Extract the [X, Y] coordinate from the center of the cell holding the provided text.  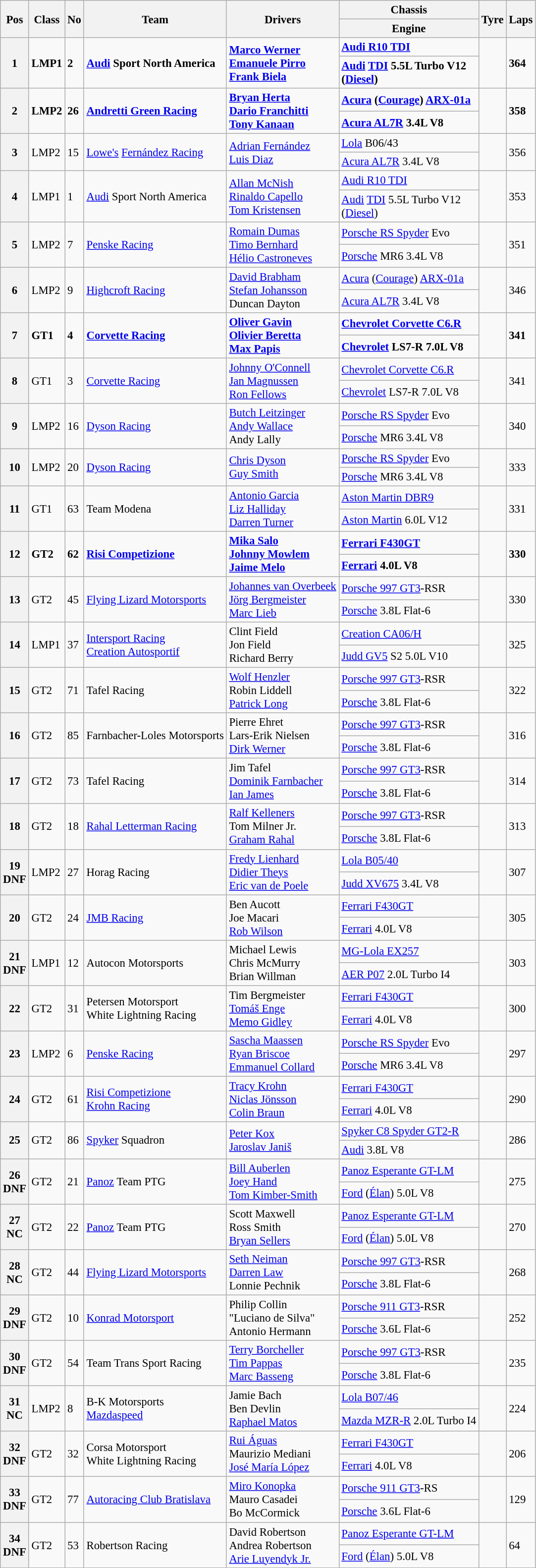
Corsa Motorsport White Lightning Racing [155, 1454]
Miro Konopka Mauro Casadei Bo McCormick [282, 1500]
Scott Maxwell Ross Smith Bryan Sellers [282, 1227]
322 [521, 691]
Rui Águas Maurizio Mediani José María López [282, 1454]
Risi Competizione [155, 554]
Rahal Letterman Racing [155, 827]
27NC [15, 1227]
23 [15, 1054]
33DNF [15, 1500]
29DNF [15, 1318]
Lowe's Fernández Racing [155, 153]
Antonio Garcia Liz Halliday Darren Turner [282, 509]
Philip Collin "Luciano de Silva" Antonio Hermann [282, 1318]
Peter Kox Jaroslav Janiš [282, 1140]
13 [15, 600]
Johnny O'Connell Jan Magnussen Ron Fellows [282, 381]
Lola B05/40 [409, 861]
Audi 3.8L V8 [409, 1150]
Highcroft Racing [155, 290]
Ben Aucott Joe Macari Rob Wilson [282, 918]
303 [521, 963]
Farnbacher-Loles Motorsports [155, 736]
Spyker C8 Spyder GT2-R [409, 1131]
Aston Martin DBR9 [409, 497]
286 [521, 1140]
Fredy Lienhard Didier Theys Eric van de Poele [282, 872]
325 [521, 645]
206 [521, 1454]
28NC [15, 1273]
Horag Racing [155, 872]
53 [74, 1545]
340 [521, 426]
Tim Bergmeister Tomáš Enge Memo Gidley [282, 1008]
5 [15, 244]
Pos [15, 19]
MG-Lola EX257 [409, 951]
Robertson Racing [155, 1545]
63 [74, 509]
Sascha Maassen Ryan Briscoe Emmanuel Collard [282, 1054]
Mika Salo Johnny Mowlem Jaime Melo [282, 554]
73 [74, 781]
Pierre Ehret Lars-Erik Nielsen Dirk Werner [282, 736]
Autoracing Club Bratislava [155, 1500]
252 [521, 1318]
19DNF [15, 872]
26DNF [15, 1182]
Risi Competizione Krohn Racing [155, 1099]
21 [74, 1182]
Bryan Herta Dario Franchitti Tony Kanaan [282, 111]
JMB Racing [155, 918]
Lola B07/46 [409, 1397]
Tracy Krohn Niclas Jönsson Colin Braun [282, 1099]
307 [521, 872]
64 [521, 1545]
129 [521, 1500]
Lola B06/43 [409, 143]
25 [15, 1140]
Chassis [409, 10]
85 [74, 736]
356 [521, 153]
Andretti Green Racing [155, 111]
Seth Neiman Darren Law Lonnie Pechnik [282, 1273]
Wolf Henzler Robin Liddell Patrick Long [282, 691]
358 [521, 111]
305 [521, 918]
71 [74, 691]
Team Modena [155, 509]
Romain Dumas Timo Bernhard Hélio Castroneves [282, 244]
297 [521, 1054]
Bill Auberlen Joey Hand Tom Kimber-Smith [282, 1182]
333 [521, 467]
Laps [521, 19]
316 [521, 736]
27 [74, 872]
61 [74, 1099]
31NC [15, 1409]
David Brabham Stefan Johansson Duncan Dayton [282, 290]
54 [74, 1363]
Allan McNish Rinaldo Capello Tom Kristensen [282, 196]
Intersport Racing Creation Autosportif [155, 645]
268 [521, 1273]
Team [155, 19]
Creation CA06/H [409, 634]
Team Trans Sport Racing [155, 1363]
Ralf Kelleners Tom Milner Jr. Graham Rahal [282, 827]
Johannes van Overbeek Jörg Bergmeister Marc Lieb [282, 600]
Jim Tafel Dominik Farnbacher Ian James [282, 781]
No [74, 19]
17 [15, 781]
Judd GV5 S2 5.0L V10 [409, 656]
313 [521, 827]
31 [74, 1008]
21DNF [15, 963]
Tyre [492, 19]
Autocon Motorsports [155, 963]
Michael Lewis Chris McMurry Brian Willman [282, 963]
270 [521, 1227]
Aston Martin 6.0L V12 [409, 520]
Terry Borcheller Tim Pappas Marc Basseng [282, 1363]
62 [74, 554]
351 [521, 244]
Judd XV675 3.4L V8 [409, 883]
Oliver Gavin Olivier Beretta Max Papis [282, 335]
364 [521, 63]
Porsche 911 GT3-RS [409, 1488]
32DNF [15, 1454]
Adrian Fernández Luis Diaz [282, 153]
26 [74, 111]
235 [521, 1363]
300 [521, 1008]
11 [15, 509]
34DNF [15, 1545]
44 [74, 1273]
224 [521, 1409]
Engine [409, 29]
275 [521, 1182]
32 [74, 1454]
David Robertson Andrea Robertson Arie Luyendyk Jr. [282, 1545]
77 [74, 1500]
Marco Werner Emanuele Pirro Frank Biela [282, 63]
Jamie Bach Ben Devlin Raphael Matos [282, 1409]
37 [74, 645]
86 [74, 1140]
Butch Leitzinger Andy Wallace Andy Lally [282, 426]
B-K Motorsports Mazdaspeed [155, 1409]
346 [521, 290]
AER P07 2.0L Turbo I4 [409, 974]
Clint Field Jon Field Richard Berry [282, 645]
Petersen Motorsport White Lightning Racing [155, 1008]
30DNF [15, 1363]
Chris Dyson Guy Smith [282, 467]
Class [47, 19]
Spyker Squadron [155, 1140]
314 [521, 781]
331 [521, 509]
353 [521, 196]
Drivers [282, 19]
290 [521, 1099]
Mazda MZR-R 2.0L Turbo I4 [409, 1420]
Konrad Motorsport [155, 1318]
14 [15, 645]
45 [74, 600]
Porsche 911 GT3-RSR [409, 1307]
